Detect which cell encompasses the target text, then output its (X, Y) center coordinate. 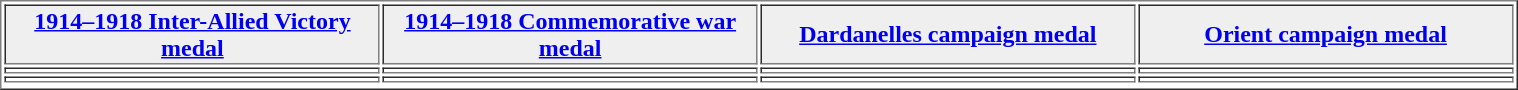
Orient campaign medal (1326, 34)
Dardanelles campaign medal (948, 34)
1914–1918 Inter-Allied Victory medal (192, 34)
1914–1918 Commemorative war medal (570, 34)
